For the text-containing cell, return its midpoint in (x, y) coordinate format. 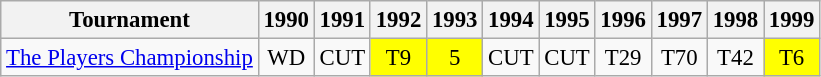
1996 (623, 20)
T29 (623, 58)
1990 (286, 20)
1997 (679, 20)
1994 (511, 20)
WD (286, 58)
1995 (567, 20)
T70 (679, 58)
1999 (792, 20)
T42 (735, 58)
1993 (455, 20)
T6 (792, 58)
1998 (735, 20)
1992 (398, 20)
The Players Championship (130, 58)
Tournament (130, 20)
1991 (342, 20)
5 (455, 58)
T9 (398, 58)
